Scan for the cell matching the given text and deliver its [x, y] coordinate at center. 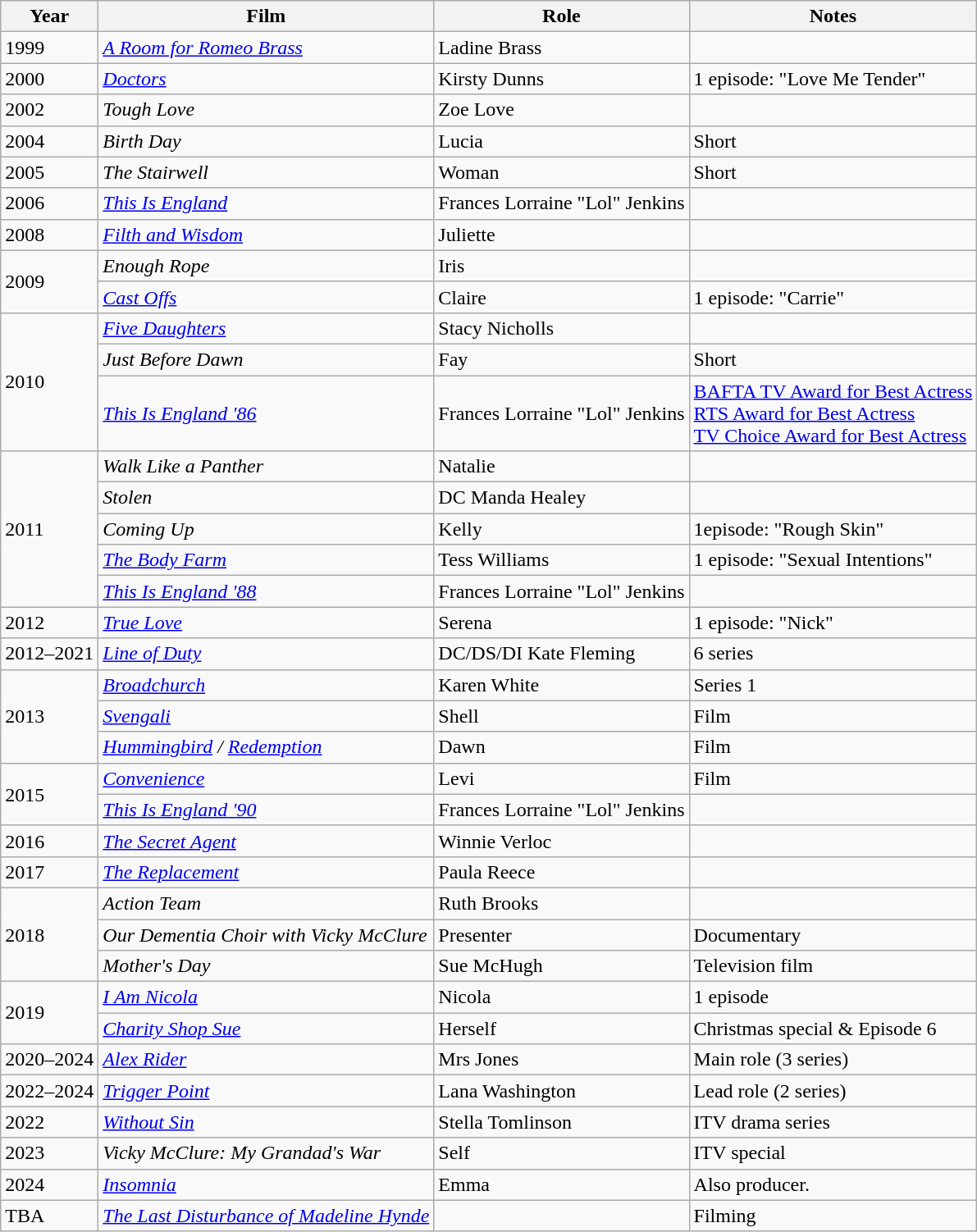
Self [561, 1153]
Five Daughters [266, 328]
2016 [49, 841]
ITV drama series [833, 1122]
Woman [561, 172]
Emma [561, 1184]
Main role (3 series) [833, 1060]
Lead role (2 series) [833, 1091]
2011 [49, 529]
1 episode: "Nick" [833, 623]
Year [49, 16]
Winnie Verloc [561, 841]
Mother's Day [266, 966]
Without Sin [266, 1122]
Series 1 [833, 685]
The Replacement [266, 872]
2000 [49, 79]
True Love [266, 623]
Claire [561, 297]
The Body Farm [266, 560]
Natalie [561, 467]
Documentary [833, 934]
TBA [49, 1216]
2004 [49, 141]
2002 [49, 110]
Cast Offs [266, 297]
A Room for Romeo Brass [266, 48]
2010 [49, 381]
BAFTA TV Award for Best ActressRTS Award for Best ActressTV Choice Award for Best Actress [833, 413]
Ruth Brooks [561, 903]
Insomnia [266, 1184]
Filming [833, 1216]
2015 [49, 794]
1999 [49, 48]
Lucia [561, 141]
Sue McHugh [561, 966]
Christmas special & Episode 6 [833, 1029]
Stolen [266, 498]
2020–2024 [49, 1060]
The Last Disturbance of Madeline Hynde [266, 1216]
Filth and Wisdom [266, 235]
Line of Duty [266, 654]
Doctors [266, 79]
Notes [833, 16]
Dawn [561, 747]
Tess Williams [561, 560]
Stella Tomlinson [561, 1122]
Nicola [561, 997]
Coming Up [266, 529]
1 episode: "Love Me Tender" [833, 79]
Action Team [266, 903]
Fay [561, 359]
2005 [49, 172]
Walk Like a Panther [266, 467]
Also producer. [833, 1184]
Svengali [266, 716]
Lana Washington [561, 1091]
The Secret Agent [266, 841]
This Is England '86 [266, 413]
Just Before Dawn [266, 359]
Role [561, 16]
1 episode: "Sexual Intentions" [833, 560]
Kelly [561, 529]
Shell [561, 716]
1episode: "Rough Skin" [833, 529]
Karen White [561, 685]
2018 [49, 934]
Tough Love [266, 110]
Stacy Nicholls [561, 328]
Levi [561, 778]
Birth Day [266, 141]
DC Manda Healey [561, 498]
Trigger Point [266, 1091]
Charity Shop Sue [266, 1029]
Convenience [266, 778]
This Is England '90 [266, 810]
Herself [561, 1029]
Serena [561, 623]
2022–2024 [49, 1091]
This Is England '88 [266, 591]
2012–2021 [49, 654]
The Stairwell [266, 172]
2006 [49, 203]
DC/DS/DI Kate Fleming [561, 654]
Paula Reece [561, 872]
Enough Rope [266, 266]
2023 [49, 1153]
Presenter [561, 934]
Ladine Brass [561, 48]
2008 [49, 235]
Broadchurch [266, 685]
Alex Rider [266, 1060]
ITV special [833, 1153]
2009 [49, 281]
1 episode [833, 997]
2019 [49, 1013]
This Is England [266, 203]
Our Dementia Choir with Vicky McClure [266, 934]
I Am Nicola [266, 997]
1 episode: "Carrie" [833, 297]
Kirsty Dunns [561, 79]
6 series [833, 654]
2024 [49, 1184]
2013 [49, 716]
Vicky McClure: My Grandad's War [266, 1153]
Iris [561, 266]
Zoe Love [561, 110]
Juliette [561, 235]
2017 [49, 872]
2012 [49, 623]
Hummingbird / Redemption [266, 747]
2022 [49, 1122]
Mrs Jones [561, 1060]
Television film [833, 966]
